Pinpoint the cell where the given text exists, returning its [X, Y] midpoint coordinate. 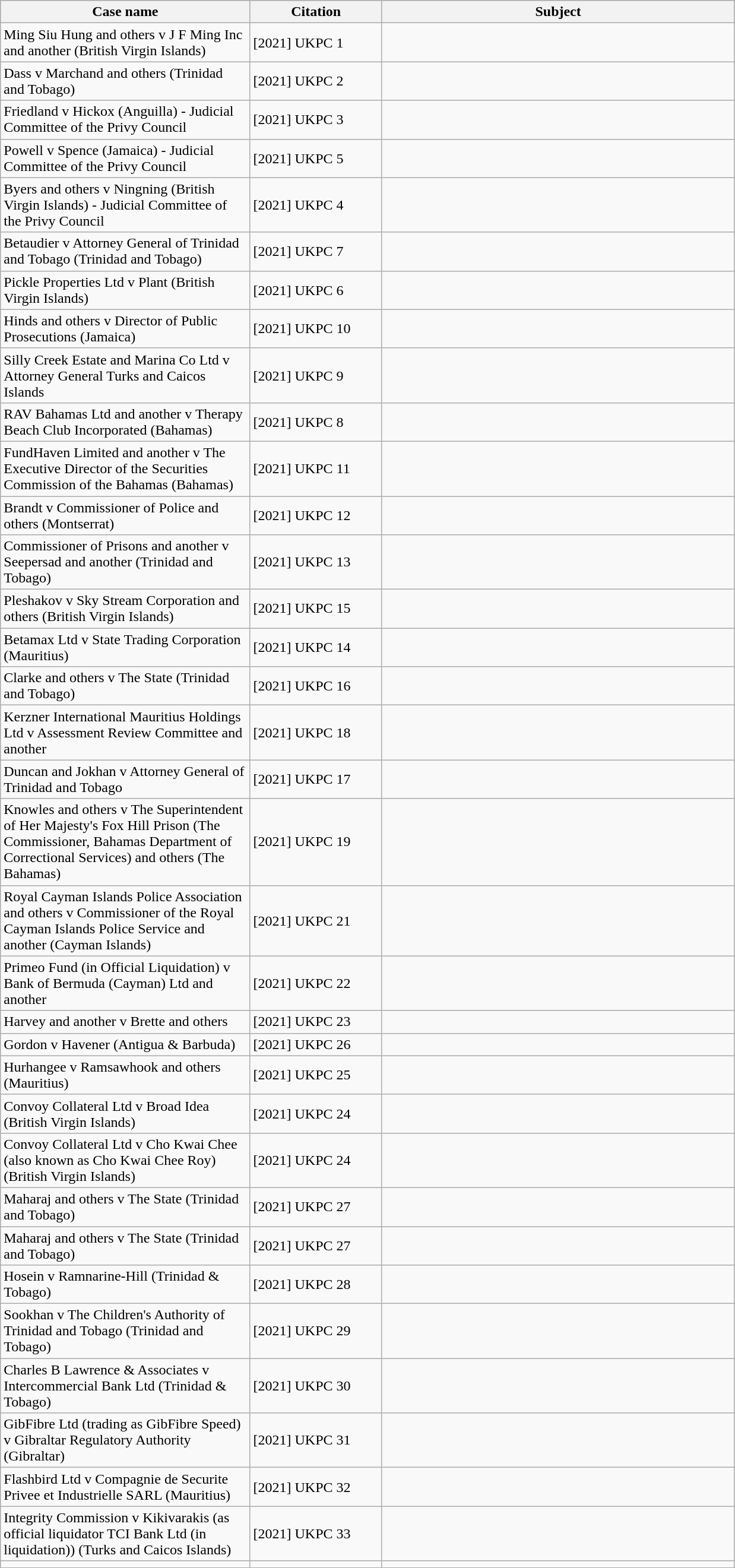
[2021] UKPC 33 [316, 1534]
Clarke and others v The State (Trinidad and Tobago) [125, 686]
[2021] UKPC 29 [316, 1331]
Brandt v Commissioner of Police and others (Montserrat) [125, 515]
Betamax Ltd v State Trading Corporation (Mauritius) [125, 647]
Sookhan v The Children's Authority of Trinidad and Tobago (Trinidad and Tobago) [125, 1331]
Charles B Lawrence & Associates v Intercommercial Bank Ltd (Trinidad & Tobago) [125, 1386]
RAV Bahamas Ltd and another v Therapy Beach Club Incorporated (Bahamas) [125, 422]
[2021] UKPC 13 [316, 562]
[2021] UKPC 8 [316, 422]
[2021] UKPC 16 [316, 686]
Betaudier v Attorney General of Trinidad and Tobago (Trinidad and Tobago) [125, 252]
[2021] UKPC 12 [316, 515]
[2021] UKPC 14 [316, 647]
Harvey and another v Brette and others [125, 1022]
Silly Creek Estate and Marina Co Ltd v Attorney General Turks and Caicos Islands [125, 375]
[2021] UKPC 26 [316, 1044]
[2021] UKPC 23 [316, 1022]
[2021] UKPC 32 [316, 1487]
[2021] UKPC 25 [316, 1075]
Powell v Spence (Jamaica) - Judicial Committee of the Privy Council [125, 158]
Gordon v Havener (Antigua & Barbuda) [125, 1044]
[2021] UKPC 1 [316, 43]
Primeo Fund (in Official Liquidation) v Bank of Bermuda (Cayman) Ltd and another [125, 983]
Case name [125, 12]
Hurhangee v Ramsawhook and others (Mauritius) [125, 1075]
Royal Cayman Islands Police Association and others v Commissioner of the Royal Cayman Islands Police Service and another (Cayman Islands) [125, 920]
[2021] UKPC 3 [316, 120]
Pickle Properties Ltd v Plant (British Virgin Islands) [125, 290]
FundHaven Limited and another v The Executive Director of the Securities Commission of the Bahamas (Bahamas) [125, 468]
[2021] UKPC 11 [316, 468]
Byers and others v Ningning (British Virgin Islands) - Judicial Committee of the Privy Council [125, 205]
Kerzner International Mauritius Holdings Ltd v Assessment Review Committee and another [125, 733]
Citation [316, 12]
[2021] UKPC 2 [316, 81]
Dass v Marchand and others (Trinidad and Tobago) [125, 81]
[2021] UKPC 7 [316, 252]
GibFibre Ltd (trading as GibFibre Speed) v Gibraltar Regulatory Authority (Gibraltar) [125, 1440]
Convoy Collateral Ltd v Cho Kwai Chee (also known as Cho Kwai Chee Roy) (British Virgin Islands) [125, 1160]
Flashbird Ltd v Compagnie de Securite Privee et Industrielle SARL (Mauritius) [125, 1487]
[2021] UKPC 4 [316, 205]
Ming Siu Hung and others v J F Ming Inc and another (British Virgin Islands) [125, 43]
[2021] UKPC 31 [316, 1440]
Pleshakov v Sky Stream Corporation and others (British Virgin Islands) [125, 609]
[2021] UKPC 30 [316, 1386]
Convoy Collateral Ltd v Broad Idea (British Virgin Islands) [125, 1114]
Hinds and others v Director of Public Prosecutions (Jamaica) [125, 329]
[2021] UKPC 9 [316, 375]
[2021] UKPC 17 [316, 779]
[2021] UKPC 15 [316, 609]
[2021] UKPC 18 [316, 733]
[2021] UKPC 22 [316, 983]
Duncan and Jokhan v Attorney General of Trinidad and Tobago [125, 779]
Commissioner of Prisons and another v Seepersad and another (Trinidad and Tobago) [125, 562]
Subject [558, 12]
[2021] UKPC 6 [316, 290]
[2021] UKPC 10 [316, 329]
Friedland v Hickox (Anguilla) - Judicial Committee of the Privy Council [125, 120]
Integrity Commission v Kikivarakis (as official liquidator TCI Bank Ltd (in liquidation)) (Turks and Caicos Islands) [125, 1534]
[2021] UKPC 19 [316, 842]
[2021] UKPC 5 [316, 158]
Hosein v Ramnarine-Hill (Trinidad & Tobago) [125, 1285]
[2021] UKPC 28 [316, 1285]
[2021] UKPC 21 [316, 920]
